Return (x, y) of the center of cell containing provided text 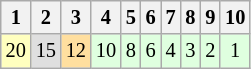
15 (46, 51)
7 (171, 17)
9 (210, 17)
12 (76, 51)
20 (16, 51)
5 (131, 17)
